Find where the given text appears and provide that cell's center as (X, Y) coordinate. 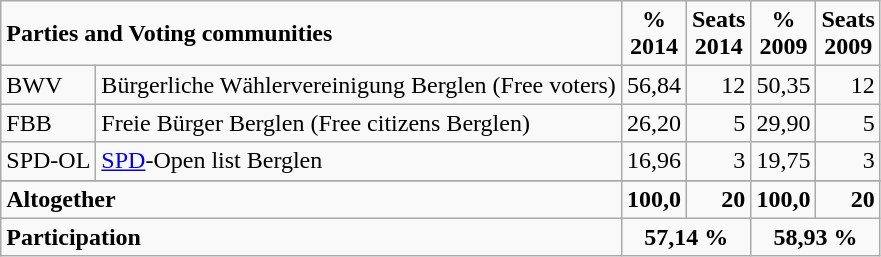
%2009 (784, 34)
29,90 (784, 123)
SPD-Open list Berglen (359, 161)
Participation (312, 237)
19,75 (784, 161)
Bürgerliche Wählervereinigung Berglen (Free voters) (359, 85)
58,93 % (816, 237)
Freie Bürger Berglen (Free citizens Berglen) (359, 123)
FBB (48, 123)
Altogether (312, 199)
SPD-OL (48, 161)
Seats2014 (718, 34)
Parties and Voting communities (312, 34)
26,20 (654, 123)
%2014 (654, 34)
16,96 (654, 161)
BWV (48, 85)
56,84 (654, 85)
Seats2009 (848, 34)
57,14 % (686, 237)
50,35 (784, 85)
